Return [X, Y] of the center of cell containing provided text 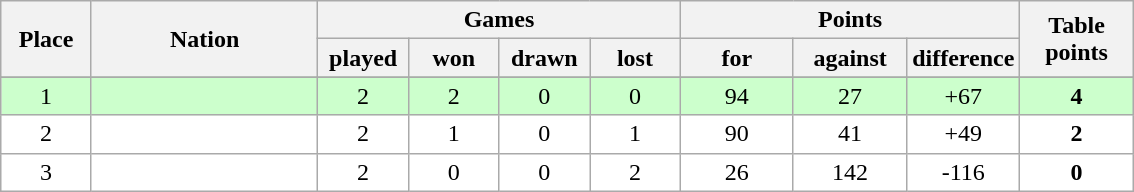
against [850, 58]
lost [636, 58]
won [454, 58]
Games [499, 20]
difference [964, 58]
41 [850, 134]
Points [850, 20]
Tablepoints [1076, 39]
for [736, 58]
4 [1076, 96]
26 [736, 172]
3 [46, 172]
90 [736, 134]
+67 [964, 96]
94 [736, 96]
drawn [544, 58]
Place [46, 39]
27 [850, 96]
Nation [204, 39]
-116 [964, 172]
+49 [964, 134]
142 [850, 172]
played [364, 58]
